Locate the cell with the specified text and output its (x, y) center coordinate. 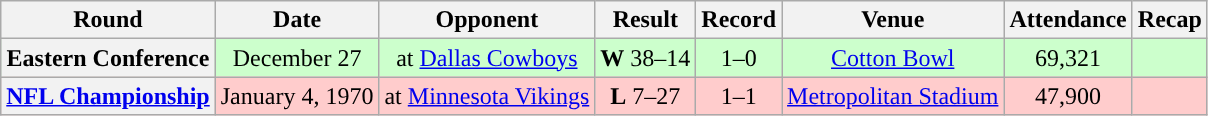
1–1 (739, 96)
Cotton Bowl (893, 58)
December 27 (297, 58)
Result (646, 20)
at Minnesota Vikings (487, 96)
47,900 (1068, 96)
Date (297, 20)
Venue (893, 20)
January 4, 1970 (297, 96)
1–0 (739, 58)
69,321 (1068, 58)
Round (108, 20)
at Dallas Cowboys (487, 58)
W 38–14 (646, 58)
Metropolitan Stadium (893, 96)
Opponent (487, 20)
Attendance (1068, 20)
Record (739, 20)
NFL Championship (108, 96)
Eastern Conference (108, 58)
L 7–27 (646, 96)
Recap (1170, 20)
